Output the (x, y) coordinate of the center of the cell containing the given text.  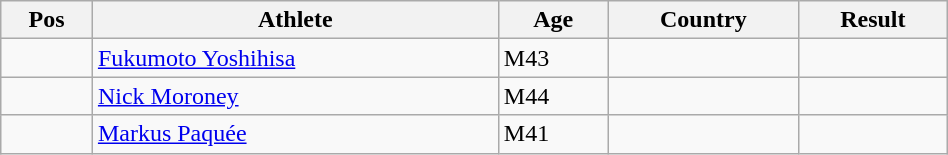
M44 (553, 96)
Pos (47, 20)
M43 (553, 58)
Country (703, 20)
M41 (553, 134)
Age (553, 20)
Fukumoto Yoshihisa (295, 58)
Markus Paquée (295, 134)
Nick Moroney (295, 96)
Result (872, 20)
Athlete (295, 20)
